Scan for the cell matching the given text and deliver its [x, y] coordinate at center. 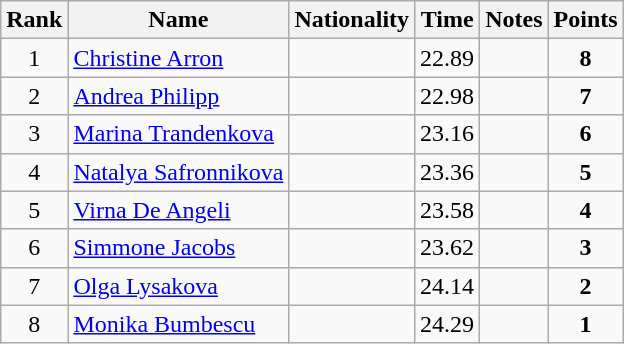
Andrea Philipp [178, 96]
22.98 [448, 96]
Simmone Jacobs [178, 248]
Nationality [352, 20]
Natalya Safronnikova [178, 172]
23.62 [448, 248]
24.29 [448, 324]
Rank [34, 20]
Virna De Angeli [178, 210]
Name [178, 20]
22.89 [448, 58]
Christine Arron [178, 58]
23.16 [448, 134]
Time [448, 20]
Monika Bumbescu [178, 324]
Marina Trandenkova [178, 134]
23.58 [448, 210]
Olga Lysakova [178, 286]
Notes [514, 20]
23.36 [448, 172]
Points [586, 20]
24.14 [448, 286]
